Provide the [X, Y] coordinate of the cell's center where the given text is located.  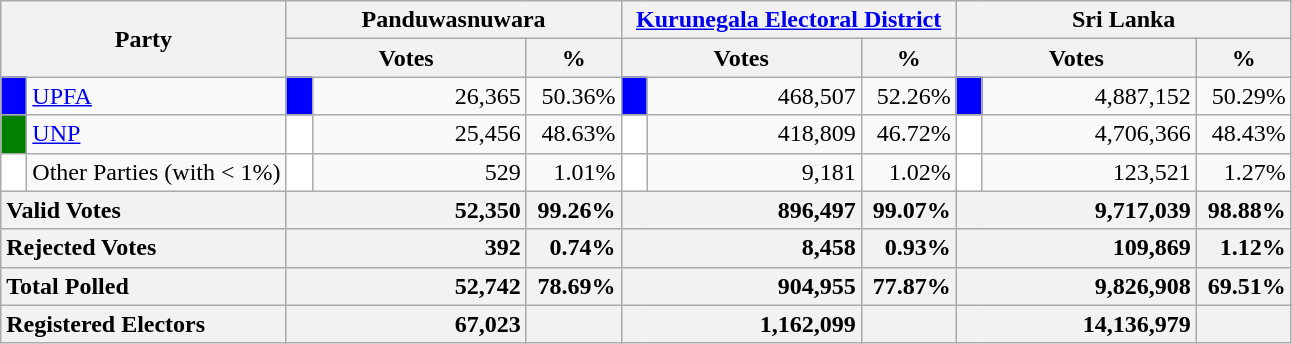
9,826,908 [1076, 286]
468,507 [754, 96]
78.69% [574, 286]
Registered Electors [144, 324]
Other Parties (with < 1%) [156, 172]
896,497 [741, 210]
1.02% [908, 172]
67,023 [406, 324]
0.74% [574, 248]
Rejected Votes [144, 248]
4,706,366 [1089, 134]
Party [144, 39]
52,350 [406, 210]
109,869 [1076, 248]
26,365 [419, 96]
1.27% [1244, 172]
69.51% [1244, 286]
9,717,039 [1076, 210]
904,955 [741, 286]
99.07% [908, 210]
4,887,152 [1089, 96]
Kurunegala Electoral District [788, 20]
1,162,099 [741, 324]
52,742 [406, 286]
50.36% [574, 96]
25,456 [419, 134]
52.26% [908, 96]
392 [406, 248]
1.01% [574, 172]
77.87% [908, 286]
Sri Lanka [1124, 20]
UNP [156, 134]
529 [419, 172]
8,458 [741, 248]
50.29% [1244, 96]
Panduwasnuwara [454, 20]
123,521 [1089, 172]
Total Polled [144, 286]
98.88% [1244, 210]
14,136,979 [1076, 324]
UPFA [156, 96]
418,809 [754, 134]
Valid Votes [144, 210]
0.93% [908, 248]
1.12% [1244, 248]
46.72% [908, 134]
9,181 [754, 172]
48.63% [574, 134]
99.26% [574, 210]
48.43% [1244, 134]
